Return (X, Y) of the center of cell containing provided text 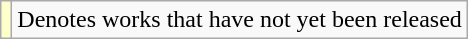
Denotes works that have not yet been released (240, 20)
